Capture the cell that displays the provided text and extract its (X, Y) central coordinate. 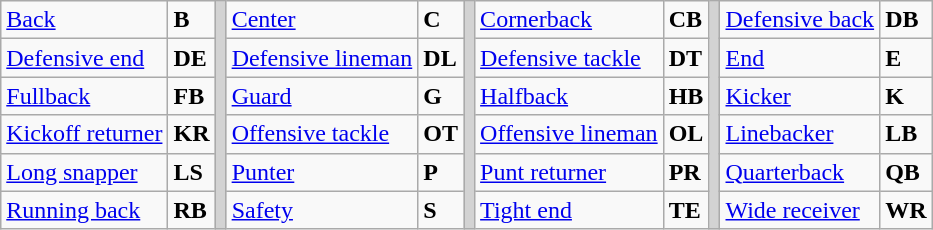
OT (441, 134)
P (441, 172)
Kickoff returner (84, 134)
Wide receiver (800, 210)
DL (441, 58)
K (906, 96)
B (192, 20)
DE (192, 58)
E (906, 58)
QB (906, 172)
PR (686, 172)
Tight end (570, 210)
CB (686, 20)
DB (906, 20)
G (441, 96)
Offensive tackle (322, 134)
OL (686, 134)
S (441, 210)
WR (906, 210)
Punt returner (570, 172)
DT (686, 58)
Safety (322, 210)
TE (686, 210)
Defensive back (800, 20)
Quarterback (800, 172)
Offensive lineman (570, 134)
Linebacker (800, 134)
End (800, 58)
C (441, 20)
Punter (322, 172)
Defensive tackle (570, 58)
Fullback (84, 96)
KR (192, 134)
Kicker (800, 96)
HB (686, 96)
Long snapper (84, 172)
FB (192, 96)
Cornerback (570, 20)
Defensive end (84, 58)
Defensive lineman (322, 58)
RB (192, 210)
Halfback (570, 96)
LS (192, 172)
Running back (84, 210)
Center (322, 20)
Back (84, 20)
Guard (322, 96)
LB (906, 134)
